Provide the [X, Y] coordinate of the cell's center where the given text is located.  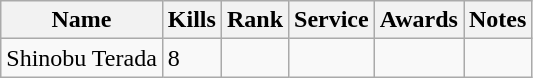
Shinobu Terada [82, 58]
8 [192, 58]
Awards [418, 20]
Service [332, 20]
Kills [192, 20]
Rank [254, 20]
Notes [498, 20]
Name [82, 20]
